Return [x, y] of the center of cell containing provided text 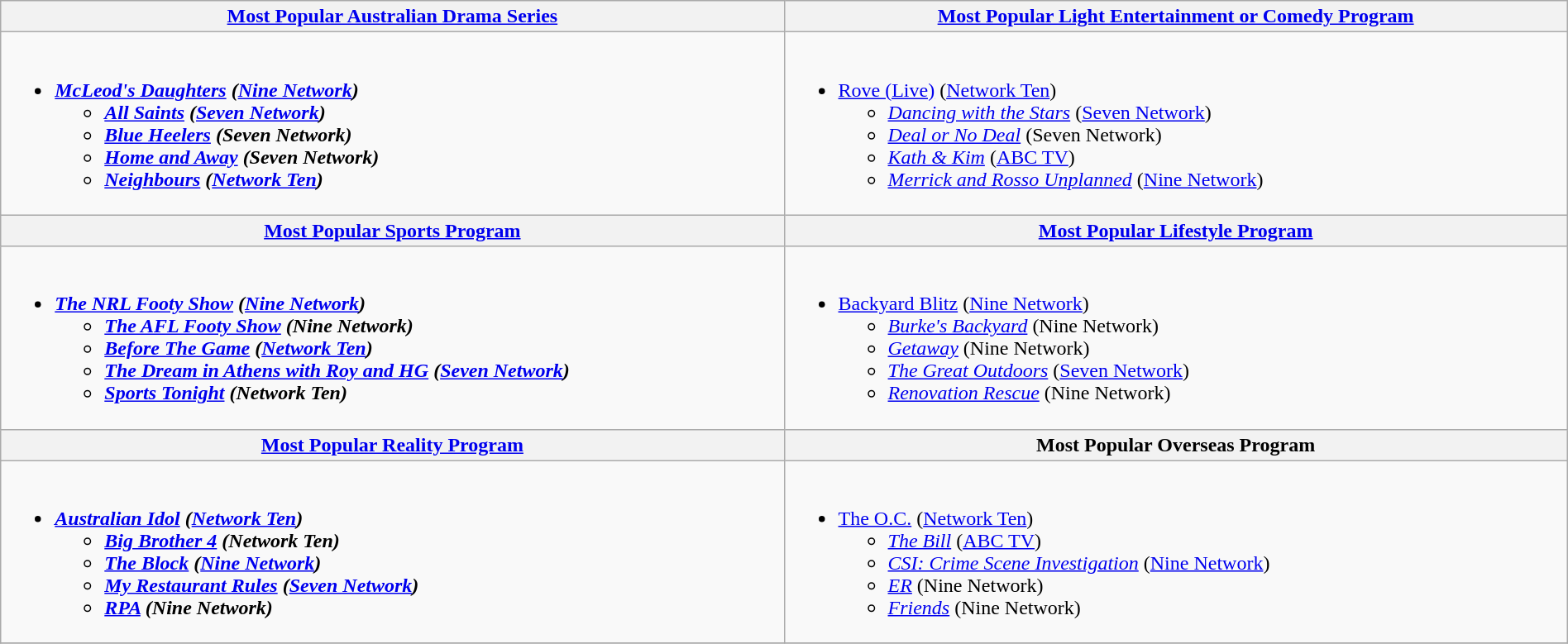
McLeod's Daughters (Nine Network)All Saints (Seven Network)Blue Heelers (Seven Network)Home and Away (Seven Network)Neighbours (Network Ten) [392, 124]
Australian Idol (Network Ten)Big Brother 4 (Network Ten)The Block (Nine Network)My Restaurant Rules (Seven Network)RPA (Nine Network) [392, 552]
Most Popular Australian Drama Series [392, 17]
Backyard Blitz (Nine Network)Burke's Backyard (Nine Network)Getaway (Nine Network)The Great Outdoors (Seven Network)Renovation Rescue (Nine Network) [1176, 337]
The O.C. (Network Ten)The Bill (ABC TV)CSI: Crime Scene Investigation (Nine Network)ER (Nine Network)Friends (Nine Network) [1176, 552]
Most Popular Light Entertainment or Comedy Program [1176, 17]
Most Popular Lifestyle Program [1176, 231]
Most Popular Overseas Program [1176, 445]
Most Popular Reality Program [392, 445]
Most Popular Sports Program [392, 231]
